Extract the [X, Y] coordinate from the center of the cell holding the provided text.  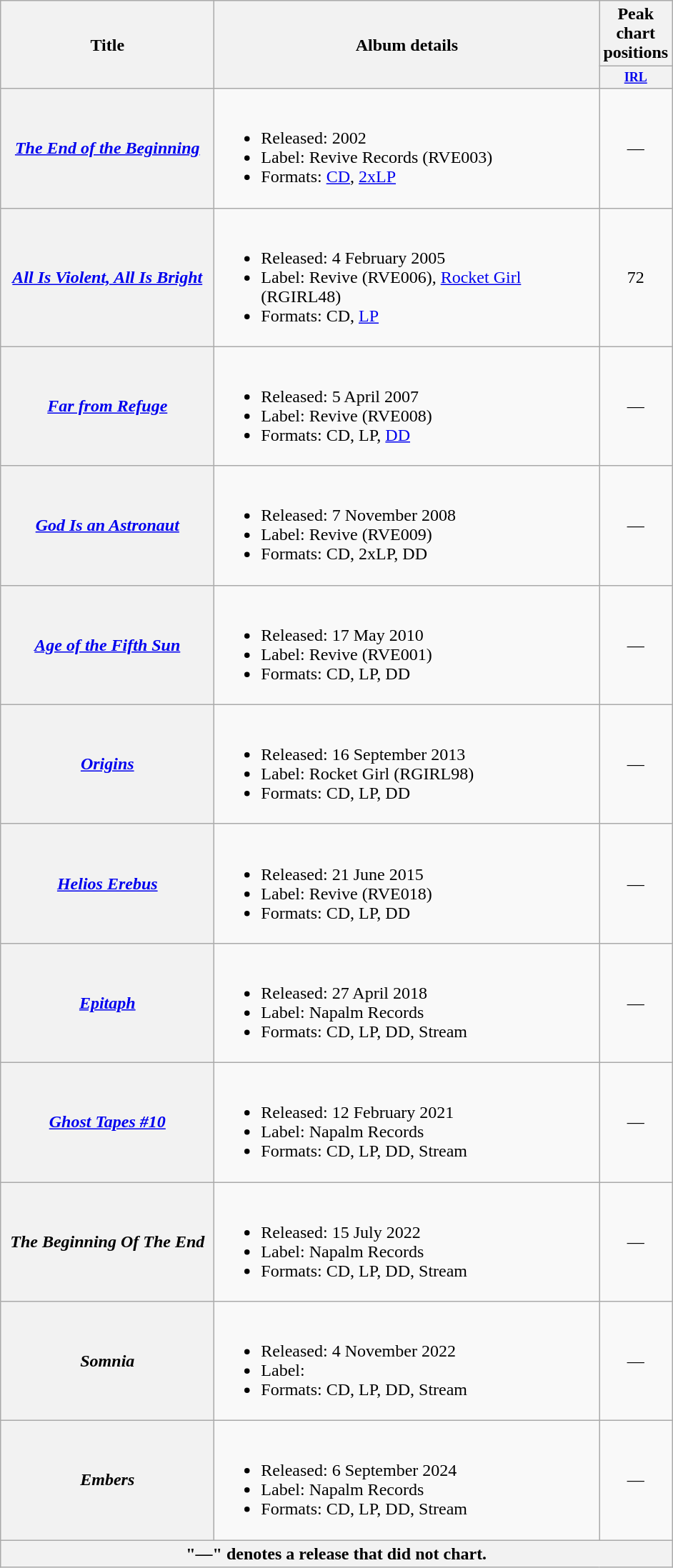
Released: 7 November 2008Label: Revive (RVE009)Formats: CD, 2xLP, DD [407, 526]
Released: 27 April 2018Label: Napalm RecordsFormats: CD, LP, DD, Stream [407, 1003]
Album details [407, 44]
Released: 21 June 2015Label: Revive (RVE018)Formats: CD, LP, DD [407, 883]
Age of the Fifth Sun [107, 644]
IRL [636, 77]
72 [636, 277]
The End of the Beginning [107, 149]
Released: 12 February 2021Label: Napalm RecordsFormats: CD, LP, DD, Stream [407, 1122]
Origins [107, 764]
Title [107, 44]
God Is an Astronaut [107, 526]
Released: 15 July 2022Label: Napalm RecordsFormats: CD, LP, DD, Stream [407, 1242]
Released: 4 February 2005Label: Revive (RVE006), Rocket Girl (RGIRL48)Formats: CD, LP [407, 277]
Released: 4 November 2022Label:Formats: CD, LP, DD, Stream [407, 1362]
All Is Violent, All Is Bright [107, 277]
Somnia [107, 1362]
Helios Erebus [107, 883]
The Beginning Of The End [107, 1242]
Released: 16 September 2013Label: Rocket Girl (RGIRL98)Formats: CD, LP, DD [407, 764]
Ghost Tapes #10 [107, 1122]
"—" denotes a release that did not chart. [336, 1554]
Peak chart positions [636, 34]
Far from Refuge [107, 406]
Released: 6 September 2024Label: Napalm RecordsFormats: CD, LP, DD, Stream [407, 1480]
Embers [107, 1480]
Released: 2002Label: Revive Records (RVE003)Formats: CD, 2xLP [407, 149]
Released: 5 April 2007Label: Revive (RVE008)Formats: CD, LP, DD [407, 406]
Released: 17 May 2010Label: Revive (RVE001)Formats: CD, LP, DD [407, 644]
Epitaph [107, 1003]
